Search for the cell housing the specified text and yield its [X, Y] center coordinate. 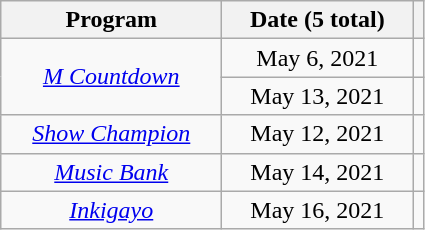
May 12, 2021 [318, 134]
May 14, 2021 [318, 172]
May 13, 2021 [318, 96]
Inkigayo [112, 210]
M Countdown [112, 77]
Date (5 total) [318, 20]
Music Bank [112, 172]
May 6, 2021 [318, 58]
Show Champion [112, 134]
Program [112, 20]
May 16, 2021 [318, 210]
